Output the (x, y) coordinate of the center of the cell containing the given text.  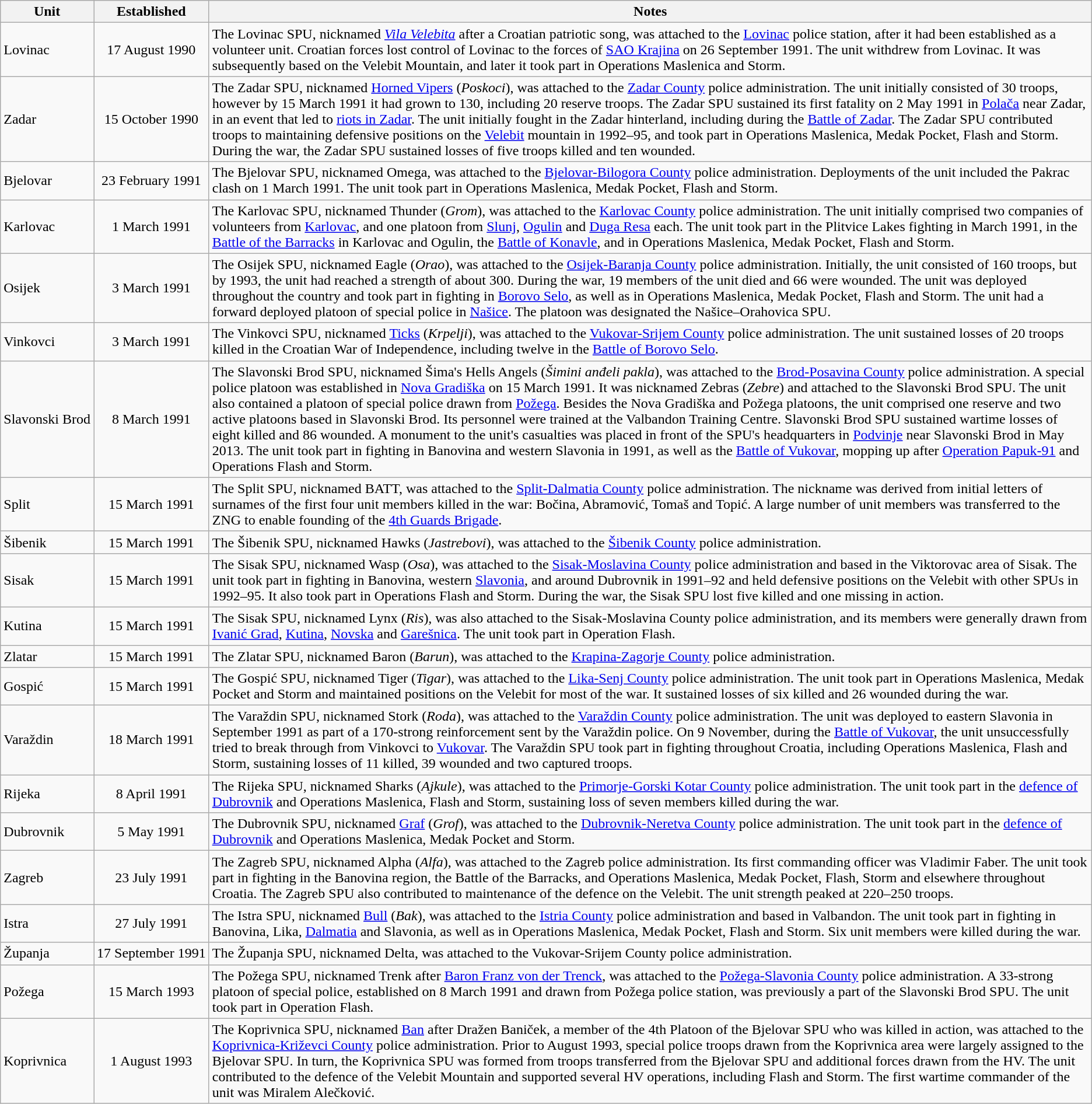
18 March 1991 (151, 740)
Slavonski Brod (47, 419)
Split (47, 504)
Established (151, 12)
Zagreb (47, 878)
The Županja SPU, nicknamed Delta, was attached to the Vukovar-Srijem County police administration. (650, 953)
17 August 1990 (151, 50)
Gospić (47, 686)
Osijek (47, 288)
8 April 1991 (151, 794)
23 July 1991 (151, 878)
15 March 1993 (151, 991)
Županja (47, 953)
8 March 1991 (151, 419)
Bjelovar (47, 181)
The Zlatar SPU, nicknamed Baron (Barun), was attached to the Krapina-Zagorje County police administration. (650, 656)
Istra (47, 923)
Kutina (47, 626)
The Šibenik SPU, nicknamed Hawks (Jastrebovi), was attached to the Šibenik County police administration. (650, 542)
Zlatar (47, 656)
1 August 1993 (151, 1061)
Varaždin (47, 740)
Koprivnica (47, 1061)
Rijeka (47, 794)
15 October 1990 (151, 119)
Dubrovnik (47, 832)
Unit (47, 12)
23 February 1991 (151, 181)
Karlovac (47, 226)
5 May 1991 (151, 832)
27 July 1991 (151, 923)
Požega (47, 991)
Šibenik (47, 542)
Lovinac (47, 50)
17 September 1991 (151, 953)
Zadar (47, 119)
Vinkovci (47, 342)
Sisak (47, 580)
Notes (650, 12)
1 March 1991 (151, 226)
